Determine the (X, Y) coordinate at the center of the cell enclosing the given text.  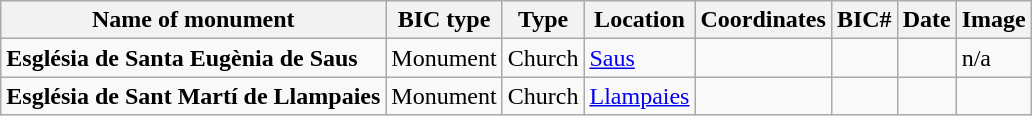
Saus (640, 58)
Església de Santa Eugènia de Saus (194, 58)
Date (926, 20)
Coordinates (763, 20)
BIC type (444, 20)
Location (640, 20)
BIC# (864, 20)
n/a (994, 58)
Type (543, 20)
Església de Sant Martí de Llampaies (194, 96)
Image (994, 20)
Llampaies (640, 96)
Name of monument (194, 20)
